For the text-containing cell, return its midpoint in [X, Y] coordinate format. 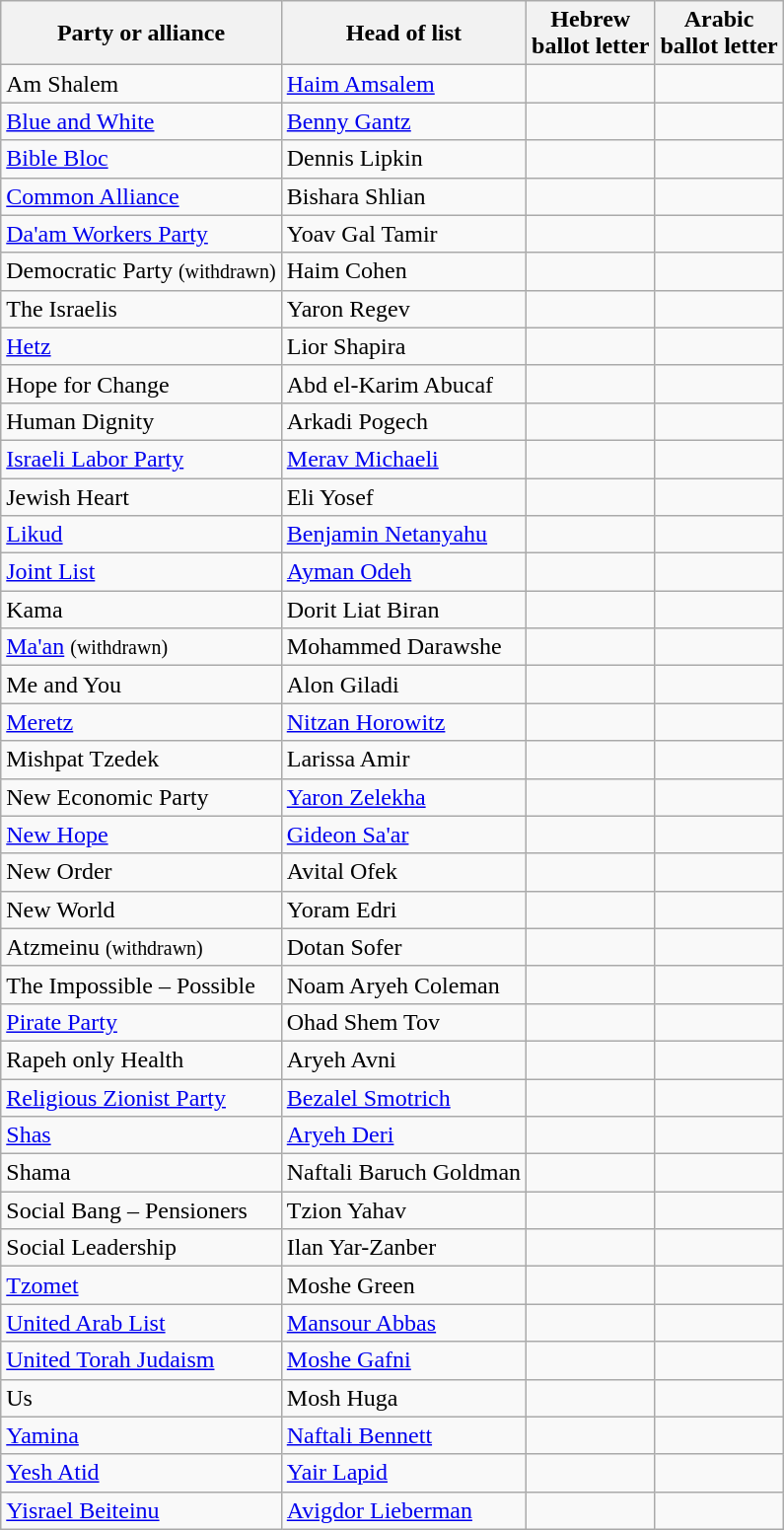
Yamina [142, 1435]
Haim Cohen [403, 271]
Yoav Gal Tamir [403, 234]
Noam Aryeh Coleman [403, 984]
Moshe Gafni [403, 1360]
Social Bang – Pensioners [142, 1210]
Hebrewballot letter [591, 34]
Haim Amsalem [403, 84]
Yair Lapid [403, 1473]
New Economic Party [142, 797]
Religious Zionist Party [142, 1098]
Pirate Party [142, 1022]
Dotan Sofer [403, 947]
Joint List [142, 572]
Common Alliance [142, 196]
Me and You [142, 685]
Mohammed Darawshe [403, 647]
Israeli Labor Party [142, 459]
Rapeh only Health [142, 1059]
Ohad Shem Tov [403, 1022]
Hope for Change [142, 384]
Atzmeinu (withdrawn) [142, 947]
Kama [142, 610]
United Torah Judaism [142, 1360]
Social Leadership [142, 1248]
Yesh Atid [142, 1473]
Larissa Amir [403, 760]
Eli Yosef [403, 496]
Naftali Baruch Goldman [403, 1173]
The Impossible – Possible [142, 984]
Gideon Sa'ar [403, 835]
Meretz [142, 722]
Benny Gantz [403, 121]
Benjamin Netanyahu [403, 535]
Yaron Regev [403, 309]
Hetz [142, 346]
Lior Shapira [403, 346]
Mansour Abbas [403, 1323]
Ayman Odeh [403, 572]
Aryeh Deri [403, 1135]
Ilan Yar-Zanber [403, 1248]
Jewish Heart [142, 496]
Mishpat Tzedek [142, 760]
Tzion Yahav [403, 1210]
Yisrael Beiteinu [142, 1510]
Alon Giladi [403, 685]
Ma'an (withdrawn) [142, 647]
Democratic Party (withdrawn) [142, 271]
Mosh Huga [403, 1398]
Am Shalem [142, 84]
Blue and White [142, 121]
Shama [142, 1173]
Yoram Edri [403, 910]
Party or alliance [142, 34]
Aryeh Avni [403, 1059]
Tzomet [142, 1285]
New Hope [142, 835]
New Order [142, 872]
Nitzan Horowitz [403, 722]
Avital Ofek [403, 872]
Human Dignity [142, 421]
Dennis Lipkin [403, 159]
Avigdor Lieberman [403, 1510]
The Israelis [142, 309]
Arabicballot letter [719, 34]
New World [142, 910]
Merav Michaeli [403, 459]
Naftali Bennett [403, 1435]
Da'am Workers Party [142, 234]
Bezalel Smotrich [403, 1098]
Bible Bloc [142, 159]
Bishara Shlian [403, 196]
Yaron Zelekha [403, 797]
Head of list [403, 34]
Abd el-Karim Abucaf [403, 384]
Likud [142, 535]
Shas [142, 1135]
United Arab List [142, 1323]
Arkadi Pogech [403, 421]
Moshe Green [403, 1285]
Dorit Liat Biran [403, 610]
Us [142, 1398]
